Return [x, y] of the center of cell containing provided text 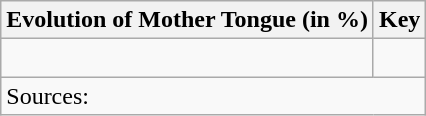
Evolution of Mother Tongue (in %) [188, 20]
Sources: [214, 96]
Key [399, 20]
